Return (X, Y) of the center of cell containing provided text 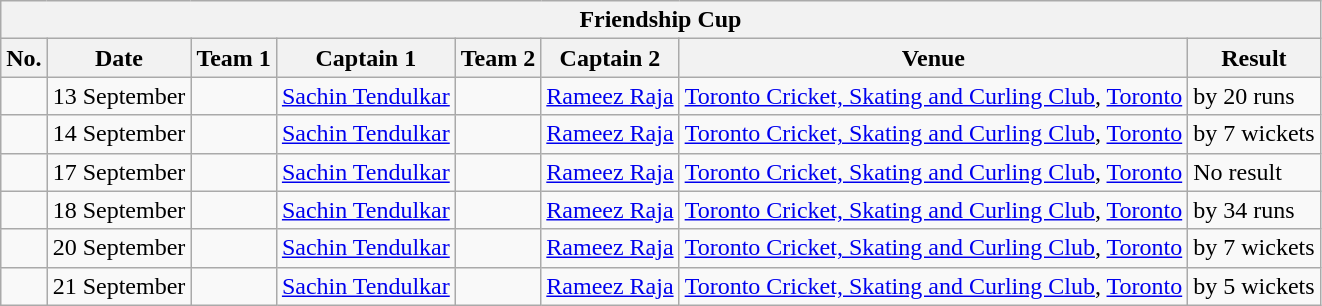
by 20 runs (1254, 96)
by 5 wickets (1254, 286)
No result (1254, 172)
Team 1 (234, 58)
No. (24, 58)
21 September (119, 286)
Date (119, 58)
Captain 1 (366, 58)
Captain 2 (610, 58)
17 September (119, 172)
Result (1254, 58)
13 September (119, 96)
Team 2 (498, 58)
20 September (119, 248)
by 34 runs (1254, 210)
Venue (934, 58)
18 September (119, 210)
Friendship Cup (660, 20)
14 September (119, 134)
